Scan for the cell matching the given text and deliver its (x, y) coordinate at center. 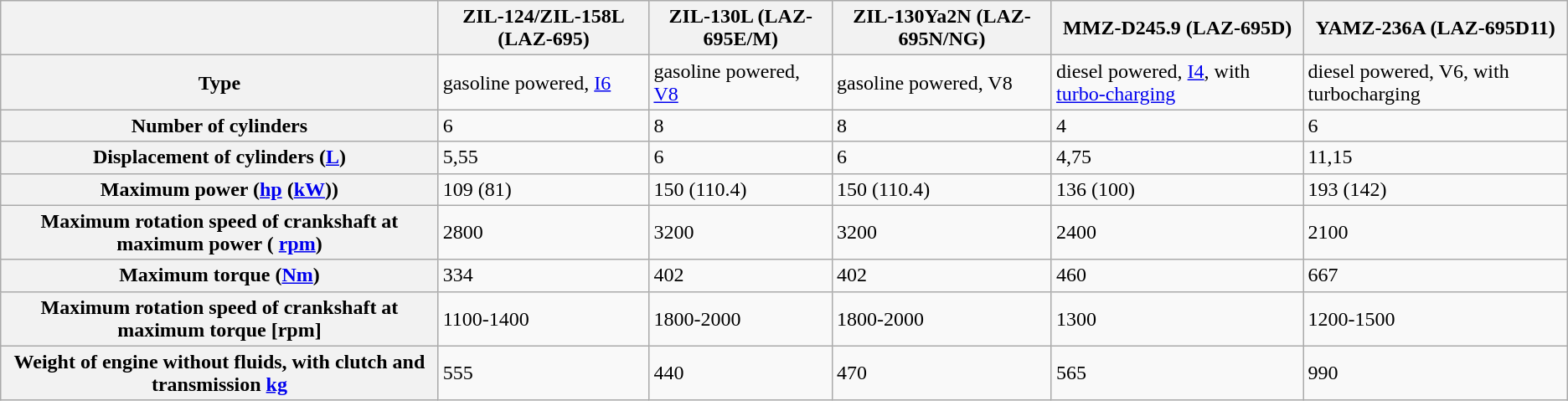
565 (1177, 373)
diesel powered, I4, with turbo-charging (1177, 82)
Weight of engine without fluids, with clutch and transmission kg (219, 373)
Maximum rotation speed of crankshaft at maximum torque [rpm] (219, 318)
334 (544, 275)
555 (544, 373)
1300 (1177, 318)
ZIL-130L (LAZ-695E/M) (740, 28)
2100 (1436, 233)
ZIL-130Ya2N (LAZ-695N/NG) (942, 28)
Number of cylinders (219, 126)
4 (1177, 126)
2800 (544, 233)
1200-1500 (1436, 318)
667 (1436, 275)
1100-1400 (544, 318)
440 (740, 373)
470 (942, 373)
109 (81) (544, 189)
Maximum torque (Nm) (219, 275)
11,15 (1436, 157)
193 (142) (1436, 189)
Displacement of cylinders (L) (219, 157)
460 (1177, 275)
ZIL-124/ZIL-158L (LAZ-695) (544, 28)
5,55 (544, 157)
Type (219, 82)
diesel powered, V6, with turbocharging (1436, 82)
gasoline powered, I6 (544, 82)
YAMZ-236A (LAZ-695D11) (1436, 28)
MMZ-D245.9 (LAZ-695D) (1177, 28)
Maximum power (hp (kW)) (219, 189)
136 (100) (1177, 189)
990 (1436, 373)
4,75 (1177, 157)
Maximum rotation speed of crankshaft at maximum power ( rpm) (219, 233)
2400 (1177, 233)
